Identify which cell holds the provided text, then report its (X, Y) central coordinate. 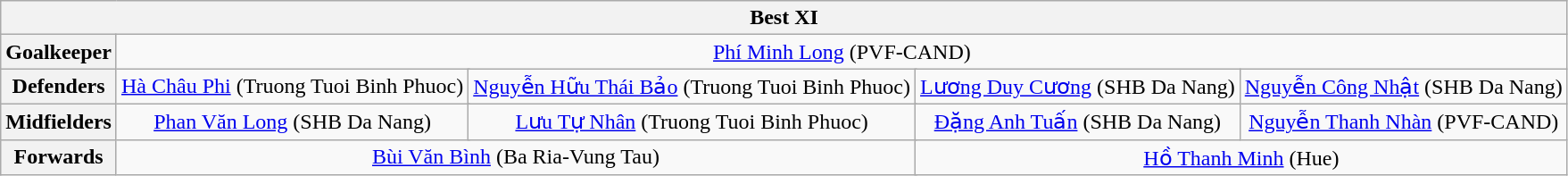
Phí Minh Long (PVF-CAND) (842, 52)
Lương Duy Cương (SHB Da Nang) (1078, 87)
Nguyễn Thanh Nhàn (PVF-CAND) (1403, 122)
Best XI (784, 18)
Phan Văn Long (SHB Da Nang) (292, 122)
Defenders (59, 87)
Hà Châu Phi (Truong Tuoi Binh Phuoc) (292, 87)
Đặng Anh Tuấn (SHB Da Nang) (1078, 122)
Hồ Thanh Minh (Hue) (1242, 157)
Lưu Tự Nhân (Truong Tuoi Binh Phuoc) (693, 122)
Bùi Văn Bình (Ba Ria-Vung Tau) (516, 157)
Forwards (59, 157)
Nguyễn Công Nhật (SHB Da Nang) (1403, 87)
Goalkeeper (59, 52)
Midfielders (59, 122)
Nguyễn Hữu Thái Bảo (Truong Tuoi Binh Phuoc) (693, 87)
